From the cell containing the given text, extract its center point as (x, y) coordinate. 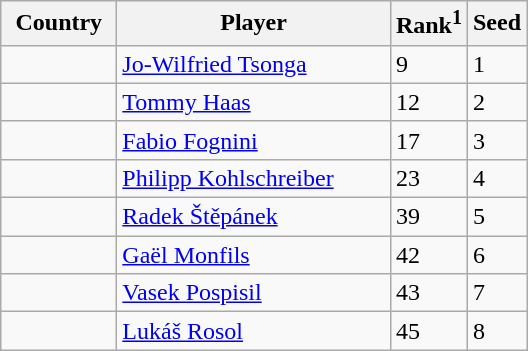
1 (496, 64)
39 (428, 217)
Radek Štěpánek (254, 217)
Rank1 (428, 24)
Seed (496, 24)
12 (428, 102)
17 (428, 140)
8 (496, 331)
3 (496, 140)
42 (428, 255)
Vasek Pospisil (254, 293)
7 (496, 293)
Tommy Haas (254, 102)
2 (496, 102)
5 (496, 217)
Jo-Wilfried Tsonga (254, 64)
Philipp Kohlschreiber (254, 178)
Gaël Monfils (254, 255)
Country (59, 24)
6 (496, 255)
43 (428, 293)
45 (428, 331)
Fabio Fognini (254, 140)
23 (428, 178)
Lukáš Rosol (254, 331)
4 (496, 178)
Player (254, 24)
9 (428, 64)
